From the cell containing the given text, extract its center point as (X, Y) coordinate. 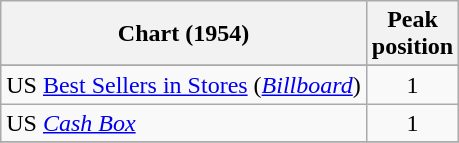
US Cash Box (184, 123)
Chart (1954) (184, 34)
US Best Sellers in Stores (Billboard) (184, 85)
Peakposition (412, 34)
